Detect which cell encompasses the target text, then output its (X, Y) center coordinate. 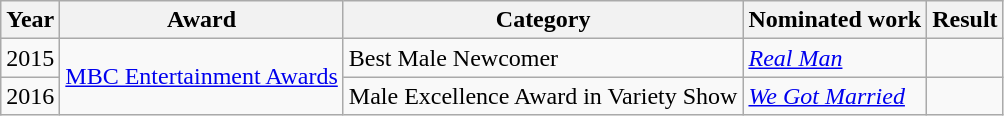
Award (202, 20)
2016 (30, 96)
MBC Entertainment Awards (202, 77)
Best Male Newcomer (543, 58)
Category (543, 20)
We Got Married (835, 96)
Year (30, 20)
Nominated work (835, 20)
Male Excellence Award in Variety Show (543, 96)
2015 (30, 58)
Result (965, 20)
Real Man (835, 58)
